Return the [x, y] coordinate for the center point of the cell that contains the specified text.  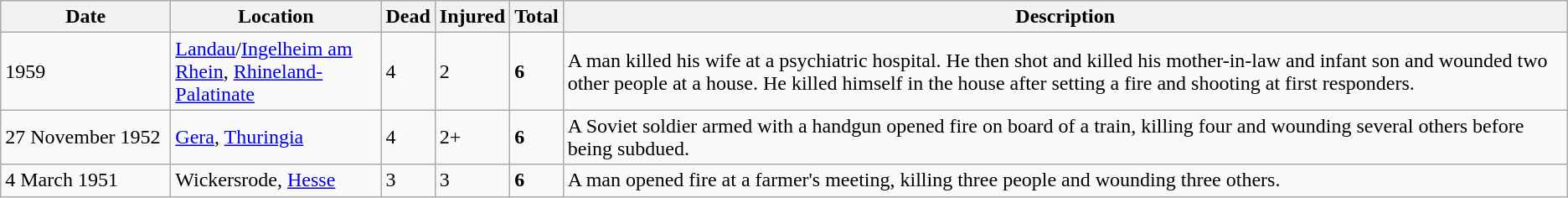
4 March 1951 [85, 180]
Date [85, 17]
Landau/Ingelheim am Rhein, Rhineland-Palatinate [276, 71]
1959 [85, 71]
Description [1065, 17]
2 [472, 71]
27 November 1952 [85, 138]
Injured [472, 17]
Wickersrode, Hesse [276, 180]
Dead [408, 17]
Total [537, 17]
Location [276, 17]
2+ [472, 138]
A Soviet soldier armed with a handgun opened fire on board of a train, killing four and wounding several others before being subdued. [1065, 138]
Gera, Thuringia [276, 138]
A man opened fire at a farmer's meeting, killing three people and wounding three others. [1065, 180]
